Return [x, y] of the center of cell containing provided text 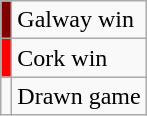
Cork win [79, 58]
Drawn game [79, 96]
Galway win [79, 20]
